Determine the (X, Y) coordinate at the center of the cell enclosing the given text.  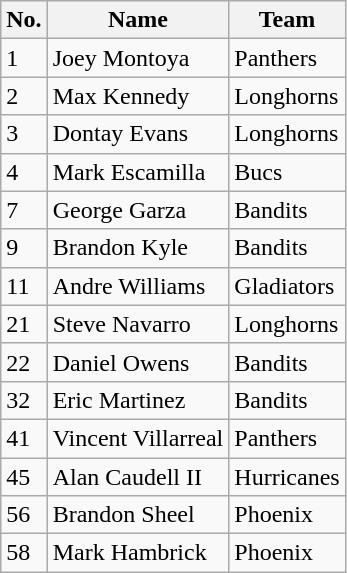
3 (24, 134)
Alan Caudell II (138, 477)
21 (24, 324)
Andre Williams (138, 286)
11 (24, 286)
58 (24, 553)
Name (138, 20)
Bucs (287, 172)
Mark Hambrick (138, 553)
45 (24, 477)
Gladiators (287, 286)
Steve Navarro (138, 324)
Brandon Kyle (138, 248)
Vincent Villarreal (138, 438)
Daniel Owens (138, 362)
4 (24, 172)
2 (24, 96)
41 (24, 438)
Mark Escamilla (138, 172)
Joey Montoya (138, 58)
Brandon Sheel (138, 515)
Max Kennedy (138, 96)
7 (24, 210)
Dontay Evans (138, 134)
Eric Martinez (138, 400)
9 (24, 248)
56 (24, 515)
No. (24, 20)
Team (287, 20)
George Garza (138, 210)
32 (24, 400)
1 (24, 58)
22 (24, 362)
Hurricanes (287, 477)
